Search for the cell housing the specified text and yield its (x, y) center coordinate. 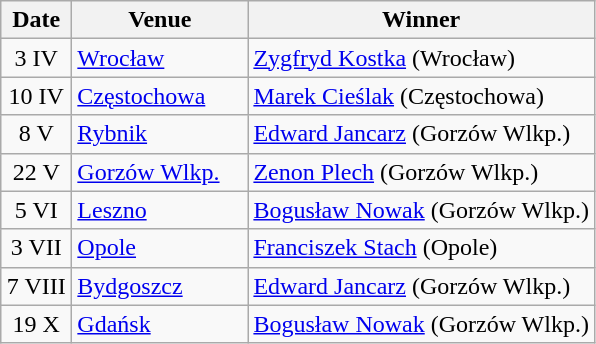
19 X (36, 324)
Venue (160, 20)
Zygfryd Kostka (Wrocław) (422, 58)
22 V (36, 172)
7 VIII (36, 286)
3 VII (36, 248)
Bydgoszcz (160, 286)
3 IV (36, 58)
Marek Cieślak (Częstochowa) (422, 96)
Gdańsk (160, 324)
Leszno (160, 210)
Gorzów Wlkp. (160, 172)
Franciszek Stach (Opole) (422, 248)
Wrocław (160, 58)
Opole (160, 248)
Date (36, 20)
Winner (422, 20)
Rybnik (160, 134)
8 V (36, 134)
10 IV (36, 96)
5 VI (36, 210)
Częstochowa (160, 96)
Zenon Plech (Gorzów Wlkp.) (422, 172)
